Extract the [X, Y] coordinate from the center of the cell holding the provided text.  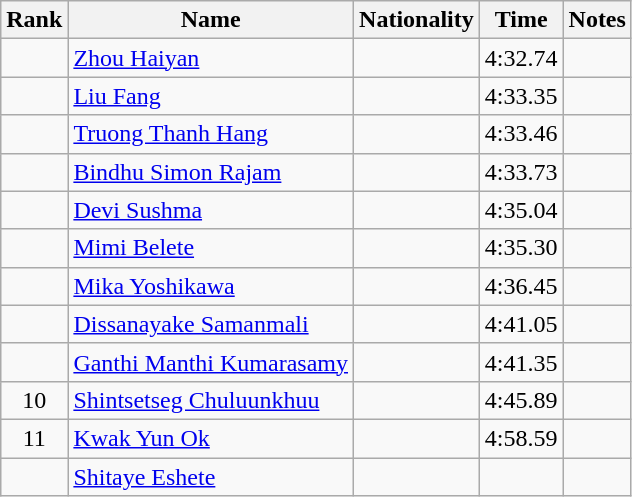
4:33.46 [521, 134]
Shitaye Eshete [211, 477]
Ganthi Manthi Kumarasamy [211, 362]
Nationality [417, 20]
11 [34, 438]
4:58.59 [521, 438]
Zhou Haiyan [211, 58]
Rank [34, 20]
Shintsetseg Chuluunkhuu [211, 400]
4:33.35 [521, 96]
10 [34, 400]
Notes [597, 20]
4:35.04 [521, 210]
4:41.05 [521, 324]
4:45.89 [521, 400]
4:41.35 [521, 362]
Liu Fang [211, 96]
Name [211, 20]
4:32.74 [521, 58]
Devi Sushma [211, 210]
4:36.45 [521, 286]
Time [521, 20]
4:35.30 [521, 248]
Dissanayake Samanmali [211, 324]
Kwak Yun Ok [211, 438]
4:33.73 [521, 172]
Mimi Belete [211, 248]
Bindhu Simon Rajam [211, 172]
Mika Yoshikawa [211, 286]
Truong Thanh Hang [211, 134]
